Provide the (x, y) coordinate of the cell's center where the given text is located.  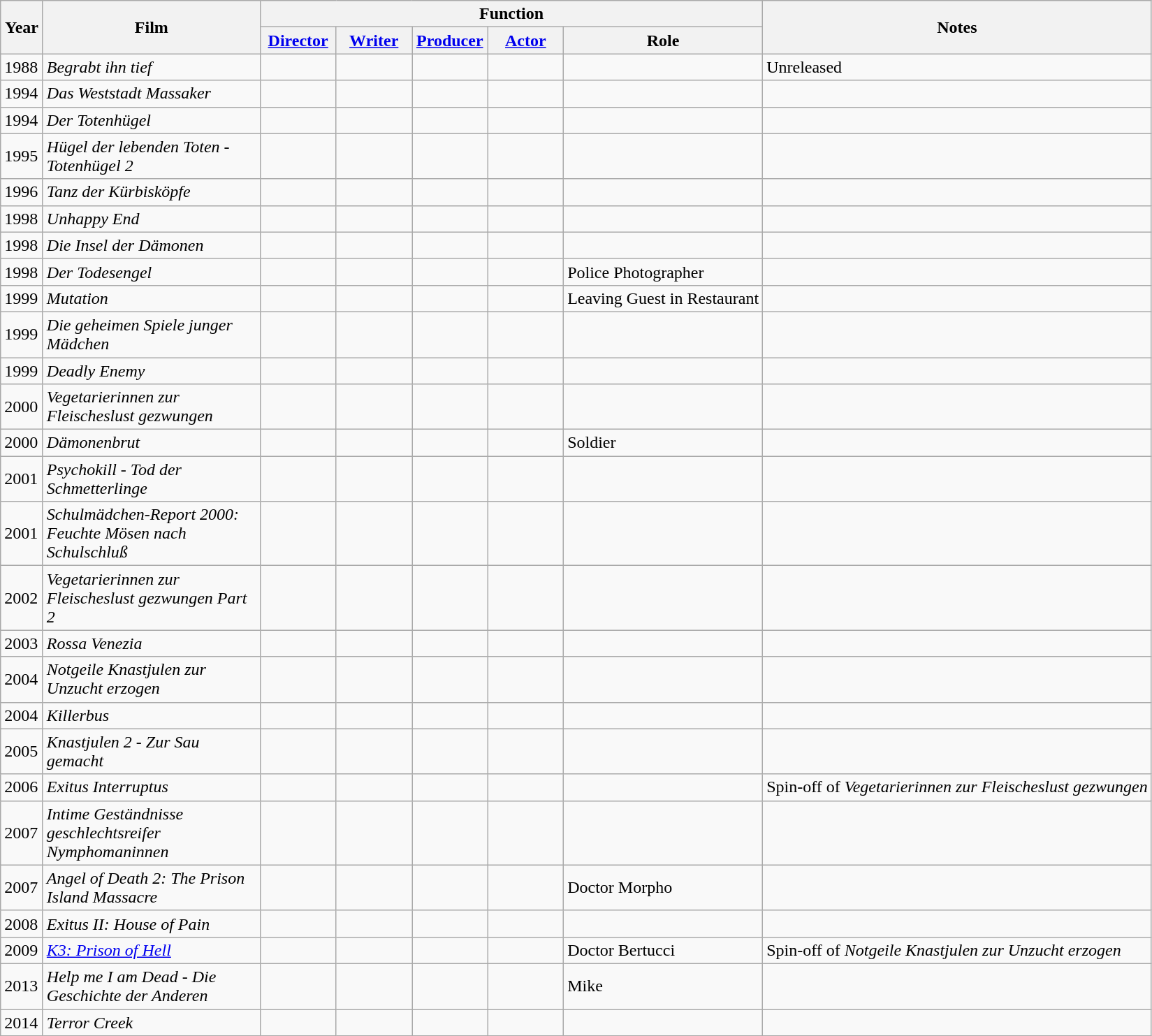
Knastjulen 2 - Zur Sau gemacht (151, 752)
2014 (22, 1022)
Leaving Guest in Restaurant (664, 298)
Soldier (664, 443)
2005 (22, 752)
1996 (22, 192)
Vegetarierinnen zur Fleischeslust gezwungen Part 2 (151, 598)
Mutation (151, 298)
K3: Prison of Hell (151, 950)
Director (298, 41)
Spin-off of Vegetarierinnen zur Fleischeslust gezwungen (957, 787)
Exitus II: House of Pain (151, 924)
Function (511, 14)
Doctor Bertucci (664, 950)
Producer (450, 41)
Unreleased (957, 67)
2009 (22, 950)
Actor (525, 41)
1988 (22, 67)
Der Totenhügel (151, 120)
Schulmädchen-Report 2000: Feuchte Mösen nach Schulschluß (151, 534)
Help me I am Dead - Die Geschichte der Anderen (151, 986)
Die geheimen Spiele junger Mädchen (151, 334)
Spin-off of Notgeile Knastjulen zur Unzucht erzogen (957, 950)
Unhappy End (151, 219)
Intime Geständnisse geschlechtsreifer Nymphomaninnen (151, 833)
Angel of Death 2: The Prison Island Massacre (151, 887)
Das Weststadt Massaker (151, 94)
Terror Creek (151, 1022)
Deadly Enemy (151, 371)
2013 (22, 986)
Writer (374, 41)
Vegetarierinnen zur Fleischeslust gezwungen (151, 407)
Psychokill - Tod der Schmetterlinge (151, 479)
Der Todesengel (151, 272)
Begrabt ihn tief (151, 67)
Tanz der Kürbisköpfe (151, 192)
Killerbus (151, 715)
Dämonenbrut (151, 443)
Film (151, 27)
Hügel der lebenden Toten - Totenhügel 2 (151, 156)
2002 (22, 598)
1995 (22, 156)
Die Insel der Dämonen (151, 245)
2006 (22, 787)
Role (664, 41)
Notgeile Knastjulen zur Unzucht erzogen (151, 679)
Notes (957, 27)
Mike (664, 986)
Doctor Morpho (664, 887)
Year (22, 27)
Rossa Venezia (151, 643)
Police Photographer (664, 272)
Exitus Interruptus (151, 787)
2008 (22, 924)
2003 (22, 643)
